Return [x, y] of the center of cell containing provided text 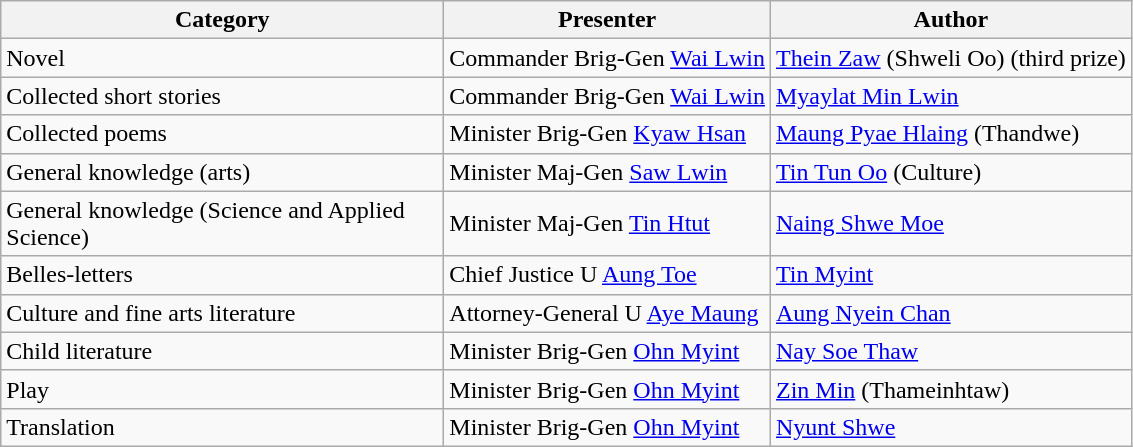
Attorney-General U Aye Maung [608, 313]
Tin Tun Oo (Culture) [950, 172]
Myaylat Min Lwin [950, 96]
Culture and fine arts literature [222, 313]
Aung Nyein Chan [950, 313]
Translation [222, 427]
Minister Maj-Gen Tin Htut [608, 224]
Play [222, 389]
Minister Brig-Gen Kyaw Hsan [608, 134]
General knowledge (arts) [222, 172]
General knowledge (Science and Applied Science) [222, 224]
Minister Maj-Gen Saw Lwin [608, 172]
Novel [222, 58]
Zin Min (Thameinhtaw) [950, 389]
Tin Myint [950, 275]
Chief Justice U Aung Toe [608, 275]
Presenter [608, 20]
Naing Shwe Moe [950, 224]
Thein Zaw (Shweli Oo) (third prize) [950, 58]
Author [950, 20]
Child literature [222, 351]
Maung Pyae Hlaing (Thandwe) [950, 134]
Nyunt Shwe [950, 427]
Category [222, 20]
Collected poems [222, 134]
Nay Soe Thaw [950, 351]
Collected short stories [222, 96]
Belles-letters [222, 275]
